Return (x, y) of the center of cell containing provided text 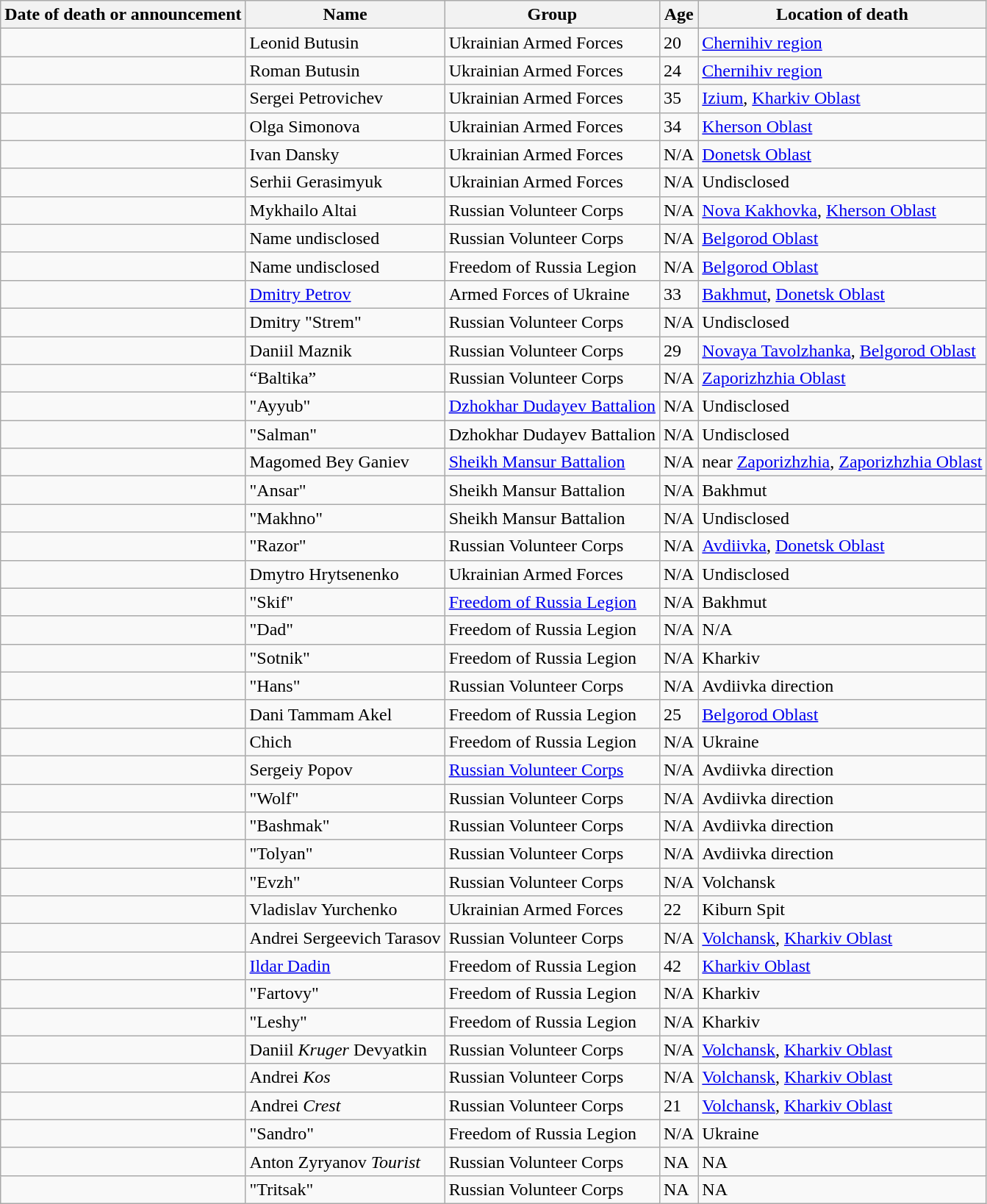
"Tritsak" (345, 1189)
Novaya Tavolzhanka, Belgorod Oblast (842, 351)
42 (678, 966)
Dmitry Petrov (345, 294)
"Bashmak" (345, 826)
Serhii Gerasimyuk (345, 182)
"Ayyub" (345, 406)
25 (678, 714)
Location of death (842, 15)
Magomed Bey Ganiev (345, 462)
Ildar Dadin (345, 966)
Izium, Kharkiv Oblast (842, 98)
20 (678, 43)
Chich (345, 742)
Sergei Petrovichev (345, 98)
"Leshy" (345, 1022)
Bakhmut, Donetsk Oblast (842, 294)
22 (678, 910)
"Hans" (345, 686)
Armed Forces of Ukraine (552, 294)
Group (552, 15)
Sergeiy Popov (345, 770)
Ivan Dansky (345, 154)
24 (678, 71)
Dmytro Hrytsenenko (345, 574)
29 (678, 351)
Name (345, 15)
21 (678, 1106)
Zaporizhzhia Oblast (842, 379)
"Sandro" (345, 1133)
"Razor" (345, 546)
Dani Tammam Akel (345, 714)
"Salman" (345, 434)
Nova Kakhovka, Kherson Oblast (842, 210)
"Skif" (345, 602)
Kiburn Spit (842, 910)
Daniil Maznik (345, 351)
Donetsk Oblast (842, 154)
35 (678, 98)
"Tolyan" (345, 854)
"Fartovy" (345, 994)
"Dad" (345, 630)
Volchansk (842, 882)
Andrei Crest (345, 1106)
Olga Simonova (345, 126)
near Zaporizhzhia, Zaporizhzhia Oblast (842, 462)
"Sotnik" (345, 658)
Vladislav Yurchenko (345, 910)
Anton Zyryanov Tourist (345, 1161)
33 (678, 294)
34 (678, 126)
Roman Butusin (345, 71)
Kharkiv Oblast (842, 966)
Leonid Butusin (345, 43)
"Evzh" (345, 882)
“Baltika” (345, 379)
Date of death or announcement (123, 15)
Mykhailo Altai (345, 210)
Kherson Oblast (842, 126)
"Makhno" (345, 518)
Daniil Kruger Devyatkin (345, 1050)
Dmitry "Strem" (345, 322)
Avdiivka, Donetsk Oblast (842, 546)
Andrei Kos (345, 1078)
Andrei Sergeevich Tarasov (345, 938)
Age (678, 15)
"Ansar" (345, 490)
"Wolf" (345, 798)
